Return the [x, y] coordinate for the center point of the cell that contains the specified text.  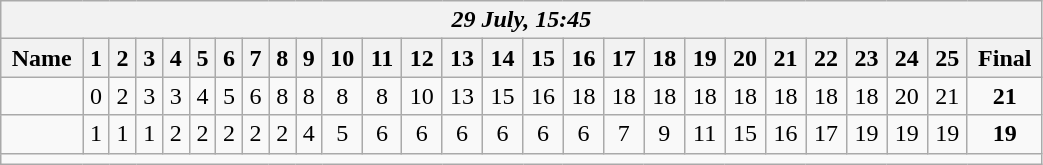
12 [421, 58]
29 July, 15:45 [522, 20]
14 [502, 58]
24 [907, 58]
22 [826, 58]
Name [42, 58]
0 [96, 96]
Final [1004, 58]
25 [947, 58]
23 [866, 58]
